Capture the cell that displays the provided text and extract its (X, Y) central coordinate. 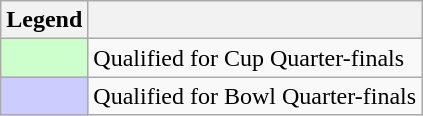
Qualified for Bowl Quarter-finals (255, 96)
Legend (44, 20)
Qualified for Cup Quarter-finals (255, 58)
